Provide the (x, y) coordinate of the cell's center where the given text is located.  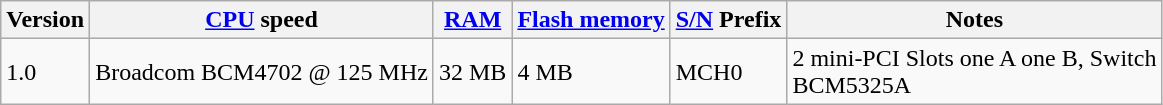
MCH0 (728, 72)
RAM (472, 20)
CPU speed (262, 20)
S/N Prefix (728, 20)
Version (46, 20)
32 MB (472, 72)
1.0 (46, 72)
2 mini-PCI Slots one A one B, SwitchBCM5325A (974, 72)
Broadcom BCM4702 @ 125 MHz (262, 72)
Flash memory (591, 20)
4 MB (591, 72)
Notes (974, 20)
